Find where the given text appears and provide that cell's center as (x, y) coordinate. 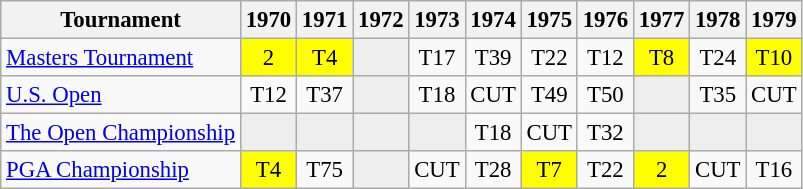
T37 (325, 95)
T32 (605, 133)
1974 (493, 20)
T16 (774, 170)
1976 (605, 20)
T39 (493, 58)
T50 (605, 95)
The Open Championship (121, 133)
T28 (493, 170)
1971 (325, 20)
T75 (325, 170)
Masters Tournament (121, 58)
T35 (718, 95)
T24 (718, 58)
U.S. Open (121, 95)
1975 (549, 20)
Tournament (121, 20)
T7 (549, 170)
T8 (661, 58)
1979 (774, 20)
1970 (268, 20)
PGA Championship (121, 170)
1977 (661, 20)
1973 (437, 20)
T17 (437, 58)
T10 (774, 58)
1972 (381, 20)
T49 (549, 95)
1978 (718, 20)
